Extract the [X, Y] coordinate from the center of the cell holding the provided text.  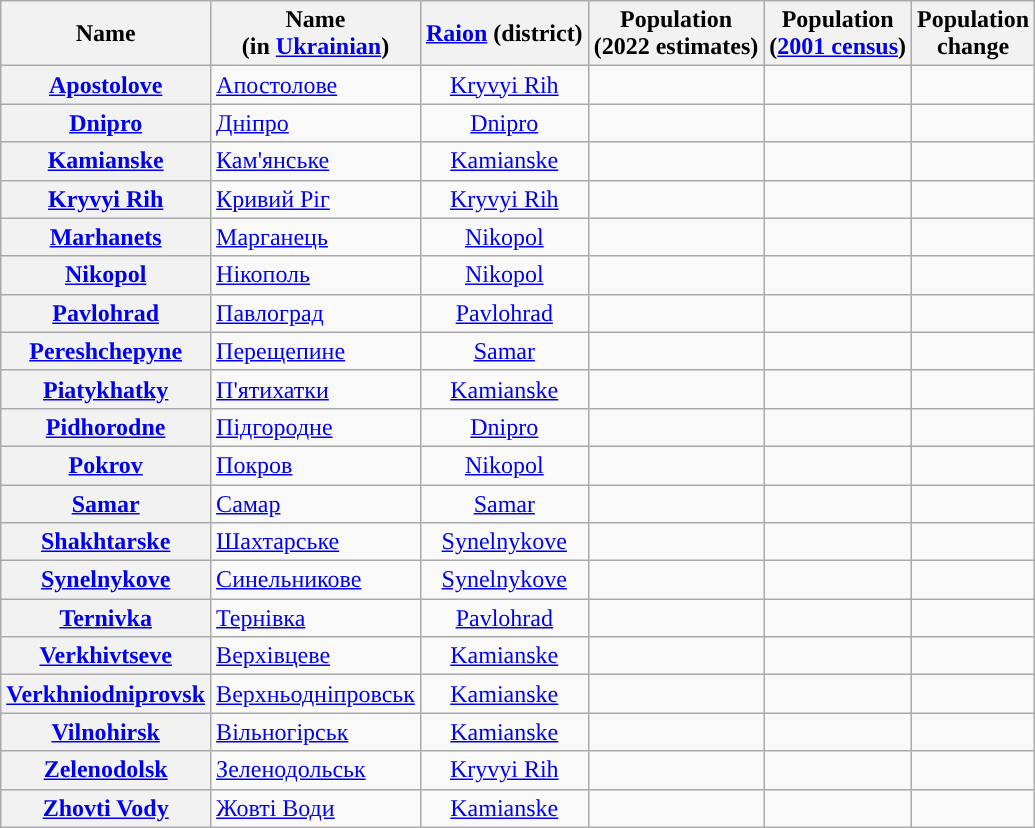
Name [106, 34]
Pokrov [106, 465]
Shakhtarske [106, 542]
Raion (district) [504, 34]
Piatykhatky [106, 389]
Populationchange [974, 34]
Перещепине [316, 351]
Покров [316, 465]
Zelenodolsk [106, 770]
Апостолове [316, 85]
Marhanets [106, 237]
Population(2001 census) [838, 34]
Zhovti Vody [106, 808]
Verkhniodniprovsk [106, 694]
Vilnohirsk [106, 732]
Жовті Води [316, 808]
Кривий Ріг [316, 199]
Верхньодніпровськ [316, 694]
Pereshchepyne [106, 351]
Тернівка [316, 618]
Verkhivtseve [106, 656]
Верхівцеве [316, 656]
Apostolove [106, 85]
Pidhorodne [106, 427]
Ternivka [106, 618]
Вільногірськ [316, 732]
Population(2022 estimates) [676, 34]
Павлоград [316, 313]
Підгородне [316, 427]
Зеленодольськ [316, 770]
Синельникове [316, 580]
Марганець [316, 237]
Нікополь [316, 275]
Шахтарське [316, 542]
Кам'янське [316, 161]
Самар [316, 503]
П'ятихатки [316, 389]
Name(in Ukrainian) [316, 34]
Дніпро [316, 123]
